Determine the [x, y] coordinate at the center of the cell enclosing the given text.  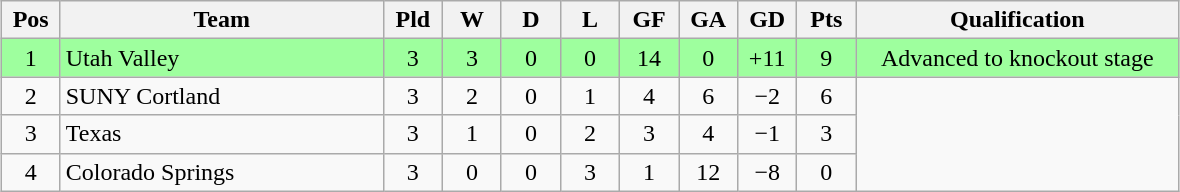
−2 [768, 96]
Pld [412, 20]
12 [708, 172]
Qualification [1018, 20]
L [590, 20]
Pts [826, 20]
Team [222, 20]
Colorado Springs [222, 172]
9 [826, 58]
GD [768, 20]
Advanced to knockout stage [1018, 58]
14 [650, 58]
Pos [30, 20]
GA [708, 20]
Utah Valley [222, 58]
−8 [768, 172]
SUNY Cortland [222, 96]
GF [650, 20]
Texas [222, 134]
+11 [768, 58]
W [472, 20]
−1 [768, 134]
D [530, 20]
